Locate the cell with the specified text and output its (x, y) center coordinate. 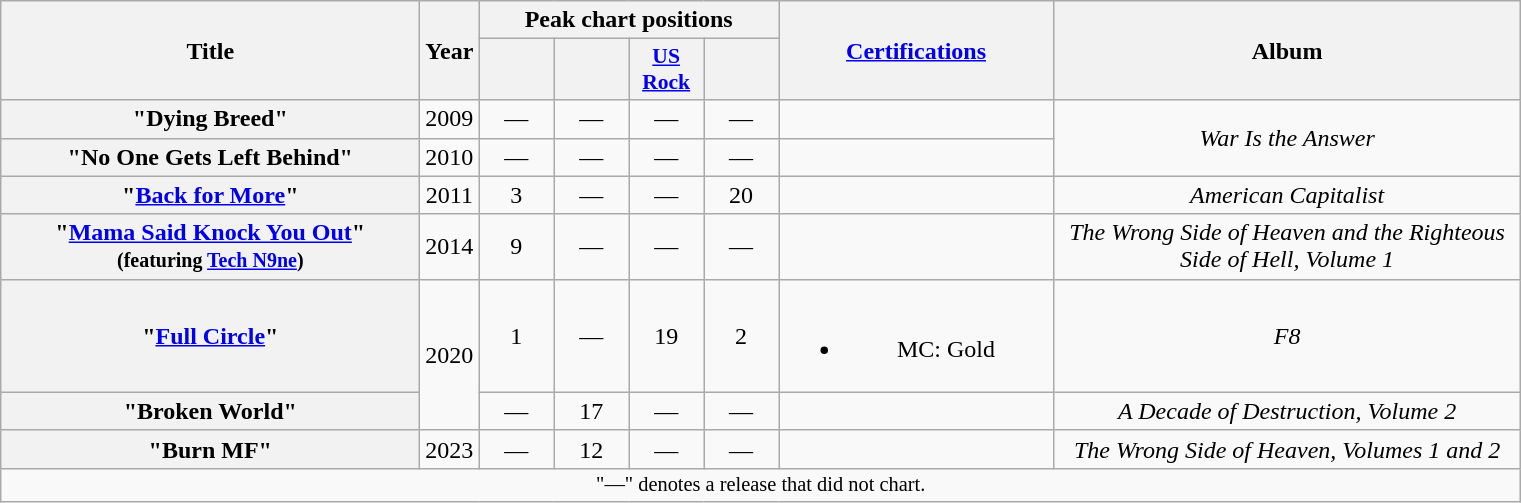
"—" denotes a release that did not chart. (761, 485)
"Dying Breed" (210, 119)
War Is the Answer (1288, 138)
F8 (1288, 336)
USRock (666, 70)
"Burn MF" (210, 449)
20 (742, 195)
Peak chart positions (629, 20)
The Wrong Side of Heaven, Volumes 1 and 2 (1288, 449)
MC: Gold (916, 336)
2009 (450, 119)
2010 (450, 157)
Album (1288, 50)
"Full Circle" (210, 336)
2011 (450, 195)
19 (666, 336)
2014 (450, 246)
The Wrong Side of Heaven and the Righteous Side of Hell, Volume 1 (1288, 246)
Year (450, 50)
"Mama Said Knock You Out"(featuring Tech N9ne) (210, 246)
2 (742, 336)
2020 (450, 354)
Certifications (916, 50)
12 (592, 449)
American Capitalist (1288, 195)
"Back for More" (210, 195)
"No One Gets Left Behind" (210, 157)
17 (592, 411)
Title (210, 50)
A Decade of Destruction, Volume 2 (1288, 411)
9 (516, 246)
2023 (450, 449)
1 (516, 336)
"Broken World" (210, 411)
3 (516, 195)
